Find where the given text appears and provide that cell's center as (X, Y) coordinate. 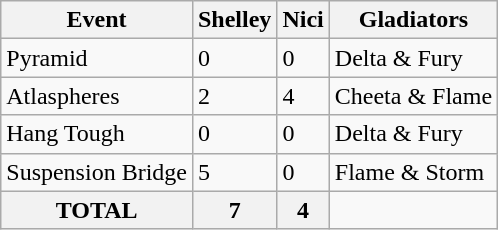
Suspension Bridge (97, 172)
Atlaspheres (97, 96)
2 (234, 96)
Nici (303, 20)
Flame & Storm (413, 172)
Event (97, 20)
Pyramid (97, 58)
Cheeta & Flame (413, 96)
Hang Tough (97, 134)
7 (234, 210)
5 (234, 172)
TOTAL (97, 210)
Gladiators (413, 20)
Shelley (234, 20)
